Locate the cell with the specified text and output its [X, Y] center coordinate. 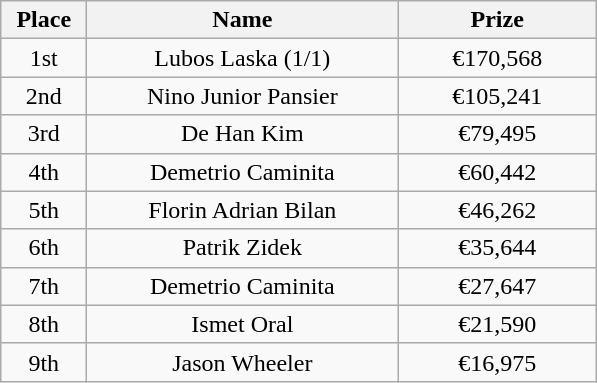
€16,975 [498, 362]
Nino Junior Pansier [242, 96]
Ismet Oral [242, 324]
€105,241 [498, 96]
€35,644 [498, 248]
De Han Kim [242, 134]
€21,590 [498, 324]
€46,262 [498, 210]
€79,495 [498, 134]
4th [44, 172]
€170,568 [498, 58]
9th [44, 362]
€60,442 [498, 172]
€27,647 [498, 286]
Jason Wheeler [242, 362]
6th [44, 248]
3rd [44, 134]
5th [44, 210]
Place [44, 20]
Name [242, 20]
Lubos Laska (1/1) [242, 58]
Patrik Zidek [242, 248]
1st [44, 58]
8th [44, 324]
Florin Adrian Bilan [242, 210]
2nd [44, 96]
Prize [498, 20]
7th [44, 286]
